Find where the given text appears and provide that cell's center as [X, Y] coordinate. 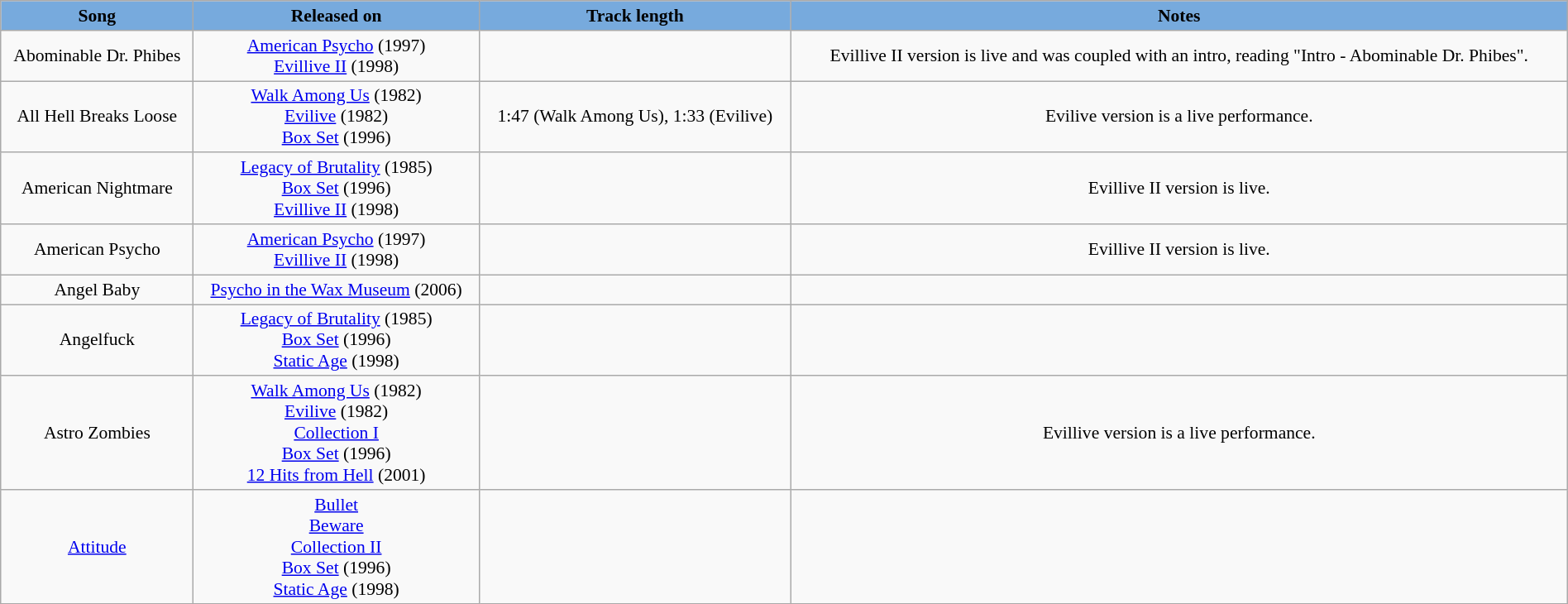
Abominable Dr. Phibes [98, 55]
American Nightmare [98, 189]
Evillive version is a live performance. [1179, 433]
Song [98, 16]
Released on [336, 16]
Track length [635, 16]
BulletBewareCollection IIBox Set (1996)Static Age (1998) [336, 547]
Evilive version is a live performance. [1179, 117]
Notes [1179, 16]
Legacy of Brutality (1985)Box Set (1996)Static Age (1998) [336, 341]
Angelfuck [98, 341]
Walk Among Us (1982)Evilive (1982)Box Set (1996) [336, 117]
Attitude [98, 547]
Psycho in the Wax Museum (2006) [336, 290]
Walk Among Us (1982)Evilive (1982)Collection IBox Set (1996)12 Hits from Hell (2001) [336, 433]
1:47 (Walk Among Us), 1:33 (Evilive) [635, 117]
Astro Zombies [98, 433]
American Psycho [98, 250]
All Hell Breaks Loose [98, 117]
Angel Baby [98, 290]
Evillive II version is live and was coupled with an intro, reading "Intro - Abominable Dr. Phibes". [1179, 55]
Legacy of Brutality (1985)Box Set (1996)Evillive II (1998) [336, 189]
